Identify which cell holds the provided text, then report its (X, Y) central coordinate. 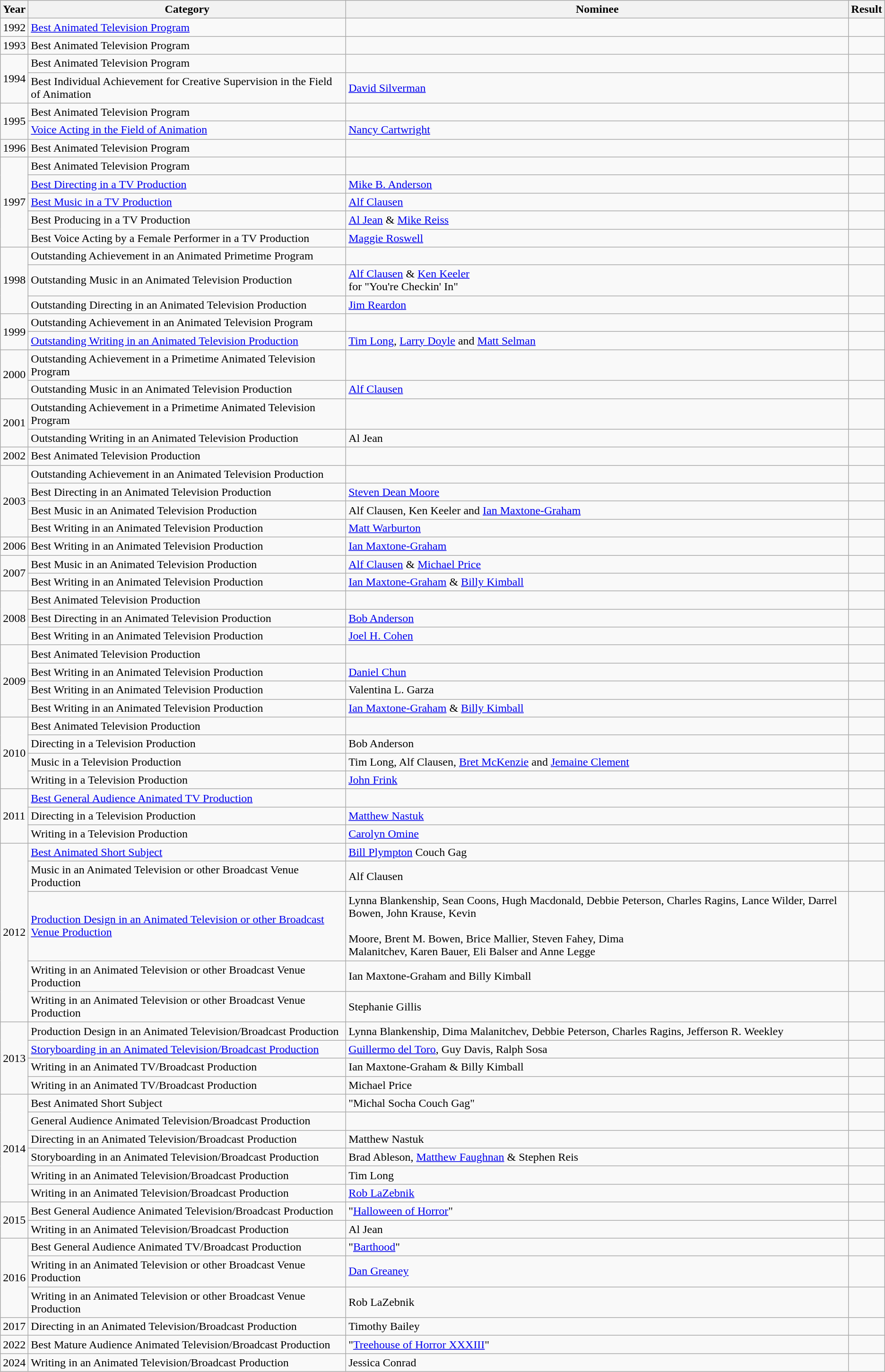
"Halloween of Horror" (598, 1211)
2012 (14, 933)
Outstanding Achievement in an Animated Primetime Program (187, 256)
Production Design in an Animated Television or other Broadcast Venue Production (187, 926)
Best Producing in a TV Production (187, 220)
Year (14, 9)
Best Individual Achievement for Creative Supervision in the Field of Animation (187, 88)
2016 (14, 1278)
2024 (14, 1363)
2011 (14, 816)
Best General Audience Animated Television/Broadcast Production (187, 1211)
Jim Reardon (598, 305)
Best Directing in a TV Production (187, 184)
Production Design in an Animated Television/Broadcast Production (187, 1031)
1993 (14, 45)
2009 (14, 681)
Dan Greaney (598, 1271)
1992 (14, 27)
Result (867, 9)
Outstanding Achievement in an Animated Television Program (187, 323)
"Treehouse of Horror XXXIII" (598, 1345)
Best General Audience Animated TV/Broadcast Production (187, 1247)
Tim Long (598, 1175)
2001 (14, 423)
Category (187, 9)
Nancy Cartwright (598, 130)
Outstanding Achievement in an Animated Television Production (187, 474)
2007 (14, 573)
2015 (14, 1220)
Lynna Blankenship, Dima Malanitchev, Debbie Peterson, Charles Ragins, Jefferson R. Weekley (598, 1031)
1997 (14, 202)
Joel H. Cohen (598, 636)
Matt Warburton (598, 528)
Daniel Chun (598, 672)
Music in an Animated Television or other Broadcast Venue Production (187, 876)
Best General Audience Animated TV Production (187, 798)
2003 (14, 501)
Best Voice Acting by a Female Performer in a TV Production (187, 238)
Jessica Conrad (598, 1363)
Guillermo del Toro, Guy Davis, Ralph Sosa (598, 1049)
"Barthood" (598, 1247)
1994 (14, 78)
Carolyn Omine (598, 834)
John Frink (598, 780)
Ian Maxtone-Graham (598, 546)
2002 (14, 456)
Timothy Bailey (598, 1327)
Bill Plympton Couch Gag (598, 852)
General Audience Animated Television/Broadcast Production (187, 1121)
2006 (14, 546)
Best Music in a TV Production (187, 202)
1996 (14, 148)
David Silverman (598, 88)
Alf Clausen, Ken Keeler and Ian Maxtone-Graham (598, 510)
Alf Clausen & Michael Price (598, 564)
2017 (14, 1327)
Alf Clausen & Ken Keelerfor "You're Checkin' In" (598, 281)
2014 (14, 1148)
1998 (14, 281)
Brad Ableson, Matthew Faughnan & Stephen Reis (598, 1157)
Ian Maxtone-Graham and Billy Kimball (598, 976)
2013 (14, 1058)
Best Mature Audience Animated Television/Broadcast Production (187, 1345)
Outstanding Directing in an Animated Television Production (187, 305)
Music in a Television Production (187, 762)
Nominee (598, 9)
Valentina L. Garza (598, 690)
2010 (14, 753)
Voice Acting in the Field of Animation (187, 130)
Michael Price (598, 1085)
Tim Long, Alf Clausen, Bret McKenzie and Jemaine Clement (598, 762)
2000 (14, 374)
Stephanie Gillis (598, 1007)
Maggie Roswell (598, 238)
1995 (14, 121)
2022 (14, 1345)
Tim Long, Larry Doyle and Matt Selman (598, 341)
Mike B. Anderson (598, 184)
Al Jean & Mike Reiss (598, 220)
1999 (14, 332)
"Michal Socha Couch Gag" (598, 1103)
2008 (14, 618)
Steven Dean Moore (598, 492)
